Output the [x, y] coordinate of the center of the cell containing the given text.  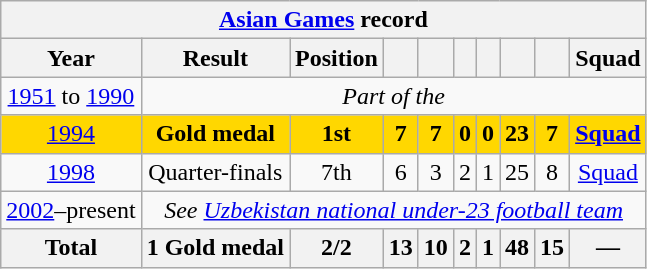
10 [436, 248]
1 Gold medal [215, 248]
Result [215, 58]
— [608, 248]
Quarter-finals [215, 172]
1998 [71, 172]
Gold medal [215, 134]
1st [337, 134]
1951 to 1990 [71, 96]
Year [71, 58]
Asian Games record [324, 20]
25 [518, 172]
48 [518, 248]
23 [518, 134]
Total [71, 248]
Part of the [394, 96]
2/2 [337, 248]
2002–present [71, 210]
See Uzbekistan national under-23 football team [394, 210]
15 [552, 248]
3 [436, 172]
6 [400, 172]
7th [337, 172]
13 [400, 248]
Position [337, 58]
8 [552, 172]
1994 [71, 134]
